Detect which cell encompasses the target text, then output its [x, y] center coordinate. 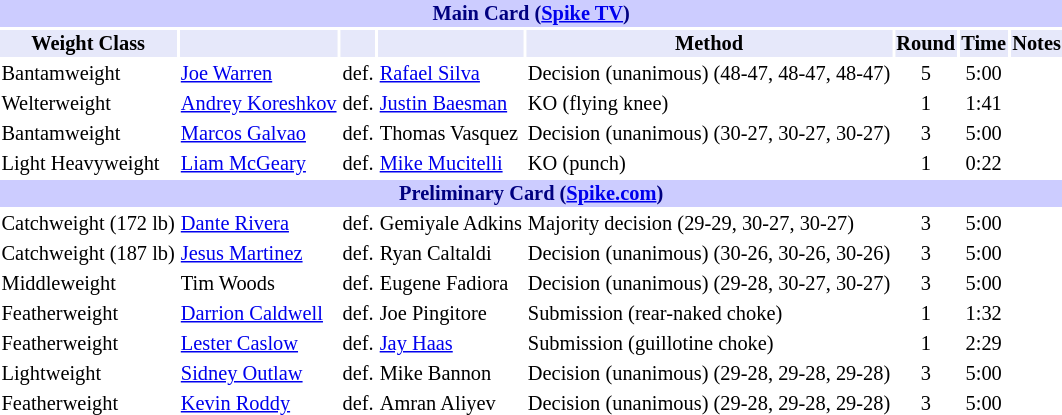
Weight Class [88, 44]
1:32 [984, 314]
Mike Mucitelli [450, 164]
Lightweight [88, 374]
Sidney Outlaw [258, 374]
Jesus Martinez [258, 254]
Mike Bannon [450, 374]
Preliminary Card (Spike.com) [531, 194]
Darrion Caldwell [258, 314]
Submission (rear-naked choke) [708, 314]
Rafael Silva [450, 74]
Decision (unanimous) (30-27, 30-27, 30-27) [708, 134]
Round [926, 44]
Jay Haas [450, 344]
0:22 [984, 164]
KO (flying knee) [708, 104]
1:41 [984, 104]
Justin Baesman [450, 104]
Marcos Galvao [258, 134]
Lester Caslow [258, 344]
5 [926, 74]
Decision (unanimous) (29-28, 29-28, 29-28) [708, 374]
Catchweight (172 lb) [88, 224]
Liam McGeary [258, 164]
Gemiyale Adkins [450, 224]
Ryan Caltaldi [450, 254]
Joe Warren [258, 74]
Andrey Koreshkov [258, 104]
Decision (unanimous) (30-26, 30-26, 30-26) [708, 254]
KO (punch) [708, 164]
Catchweight (187 lb) [88, 254]
Tim Woods [258, 284]
Submission (guillotine choke) [708, 344]
Joe Pingitore [450, 314]
Light Heavyweight [88, 164]
Welterweight [88, 104]
Method [708, 44]
Dante Rivera [258, 224]
2:29 [984, 344]
Main Card (Spike TV) [531, 14]
Decision (unanimous) (29-28, 30-27, 30-27) [708, 284]
Time [984, 44]
Majority decision (29-29, 30-27, 30-27) [708, 224]
Eugene Fadiora [450, 284]
Decision (unanimous) (48-47, 48-47, 48-47) [708, 74]
Middleweight [88, 284]
Thomas Vasquez [450, 134]
